Identify which cell holds the provided text, then report its [X, Y] central coordinate. 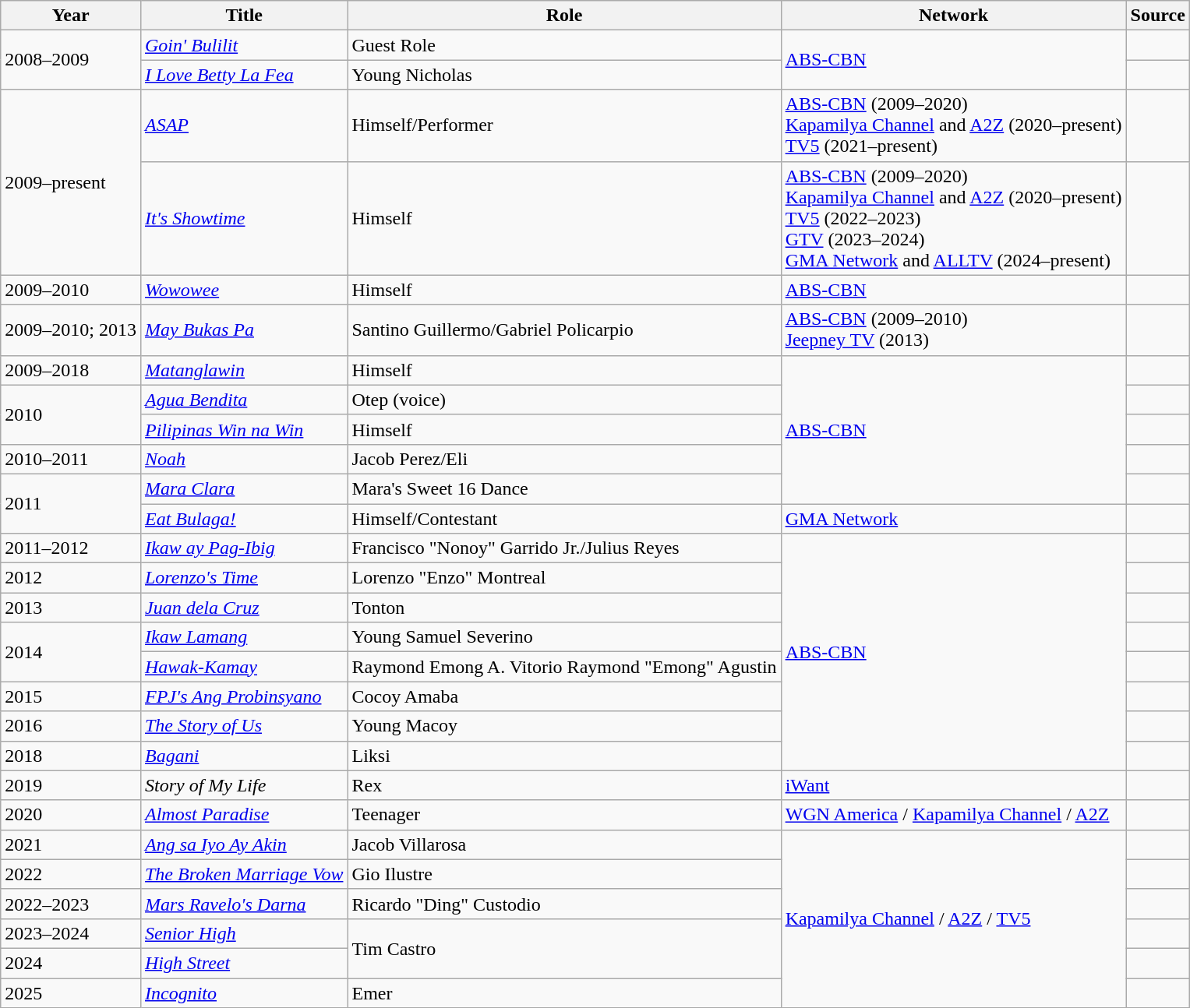
The Broken Marriage Vow [243, 874]
Young Macoy [564, 726]
Jacob Perez/Eli [564, 459]
2022 [71, 874]
2013 [71, 608]
2009–2010; 2013 [71, 330]
Incognito [243, 993]
2012 [71, 578]
Ikaw Lamang [243, 637]
Guest Role [564, 45]
Rex [564, 785]
2025 [71, 993]
Lorenzo "Enzo" Montreal [564, 578]
ABS-CBN (2009–2020)Kapamilya Channel and A2Z (2020–present)TV5 (2022–2023)GTV (2023–2024)GMA Network and ALLTV (2024–present) [954, 218]
Lorenzo's Time [243, 578]
Tonton [564, 608]
GMA Network [954, 518]
Santino Guillermo/Gabriel Policarpio [564, 330]
2023–2024 [71, 933]
2009–2018 [71, 370]
2022–2023 [71, 904]
Mars Ravelo's Darna [243, 904]
Matanglawin [243, 370]
ABS-CBN (2009–2020)Kapamilya Channel and A2Z (2020–present)TV5 (2021–present) [954, 125]
Francisco "Nonoy" Garrido Jr./Julius Reyes [564, 548]
Agua Bendita [243, 400]
2015 [71, 696]
Otep (voice) [564, 400]
Source [1158, 16]
Goin' Bulilit [243, 45]
Mara's Sweet 16 Dance [564, 488]
Himself/Contestant [564, 518]
2009–2010 [71, 290]
Ricardo "Ding" Custodio [564, 904]
Year [71, 16]
2009–present [71, 182]
I Love Betty La Fea [243, 75]
Role [564, 16]
2019 [71, 785]
WGN America / Kapamilya Channel / A2Z [954, 815]
Emer [564, 993]
2020 [71, 815]
ASAP [243, 125]
Tim Castro [564, 948]
Teenager [564, 815]
Raymond Emong A. Vitorio Raymond "Emong" Agustin [564, 667]
FPJ's Ang Probinsyano [243, 696]
Senior High [243, 933]
Jacob Villarosa [564, 844]
Mara Clara [243, 488]
Pilipinas Win na Win [243, 429]
Story of My Life [243, 785]
Liksi [564, 756]
Ikaw ay Pag-Ibig [243, 548]
May Bukas Pa [243, 330]
Wowowee [243, 290]
Title [243, 16]
Young Nicholas [564, 75]
2010–2011 [71, 459]
2011–2012 [71, 548]
Ang sa Iyo Ay Akin [243, 844]
Almost Paradise [243, 815]
ABS-CBN (2009–2010)Jeepney TV (2013) [954, 330]
2014 [71, 652]
Eat Bulaga! [243, 518]
Himself/Performer [564, 125]
2011 [71, 503]
2010 [71, 414]
Gio Ilustre [564, 874]
High Street [243, 963]
Network [954, 16]
Cocoy Amaba [564, 696]
Young Samuel Severino [564, 637]
2021 [71, 844]
It's Showtime [243, 218]
2024 [71, 963]
Juan dela Cruz [243, 608]
Hawak-Kamay [243, 667]
2016 [71, 726]
Kapamilya Channel / A2Z / TV5 [954, 918]
iWant [954, 785]
The Story of Us [243, 726]
Bagani [243, 756]
Noah [243, 459]
2008–2009 [71, 60]
2018 [71, 756]
